Provide the (X, Y) coordinate of the cell's center where the given text is located.  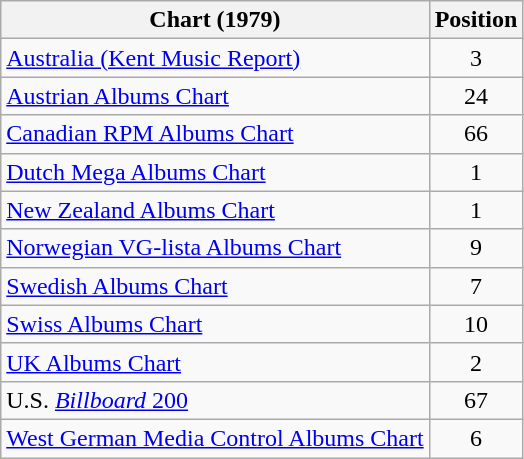
6 (476, 438)
Canadian RPM Albums Chart (215, 134)
2 (476, 362)
10 (476, 324)
Dutch Mega Albums Chart (215, 172)
U.S. Billboard 200 (215, 400)
24 (476, 96)
Austrian Albums Chart (215, 96)
66 (476, 134)
7 (476, 286)
Position (476, 20)
West German Media Control Albums Chart (215, 438)
Swiss Albums Chart (215, 324)
9 (476, 248)
New Zealand Albums Chart (215, 210)
3 (476, 58)
Norwegian VG-lista Albums Chart (215, 248)
Chart (1979) (215, 20)
Swedish Albums Chart (215, 286)
Australia (Kent Music Report) (215, 58)
UK Albums Chart (215, 362)
67 (476, 400)
